Pinpoint the cell where the given text exists, returning its [x, y] midpoint coordinate. 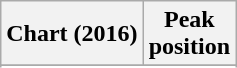
Chart (2016) [72, 34]
Peakposition [189, 34]
